Identify which cell holds the provided text, then report its [x, y] central coordinate. 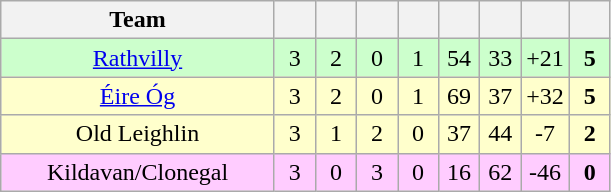
Kildavan/Clonegal [138, 172]
+21 [546, 58]
-46 [546, 172]
Rathvilly [138, 58]
+32 [546, 96]
54 [460, 58]
Éire Óg [138, 96]
44 [500, 134]
Team [138, 20]
62 [500, 172]
33 [500, 58]
16 [460, 172]
-7 [546, 134]
69 [460, 96]
Old Leighlin [138, 134]
